Find where the given text appears and provide that cell's center as [X, Y] coordinate. 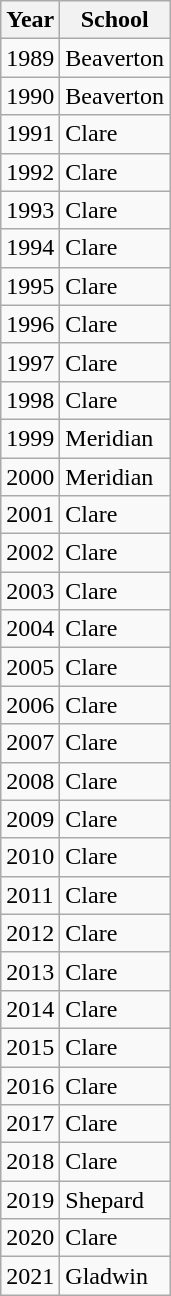
1991 [30, 134]
2020 [30, 1238]
2008 [30, 781]
1994 [30, 248]
2012 [30, 933]
1997 [30, 362]
Gladwin [115, 1276]
2015 [30, 1047]
2004 [30, 629]
School [115, 20]
2003 [30, 591]
2009 [30, 819]
Shepard [115, 1200]
2006 [30, 705]
2001 [30, 515]
1990 [30, 96]
2016 [30, 1085]
1989 [30, 58]
2014 [30, 1009]
2010 [30, 857]
2000 [30, 477]
2021 [30, 1276]
1998 [30, 400]
2002 [30, 553]
2019 [30, 1200]
2017 [30, 1124]
Year [30, 20]
1993 [30, 210]
2018 [30, 1162]
2011 [30, 895]
1992 [30, 172]
1996 [30, 324]
2013 [30, 971]
2005 [30, 667]
1999 [30, 438]
1995 [30, 286]
2007 [30, 743]
